From the cell containing the given text, extract its center point as [X, Y] coordinate. 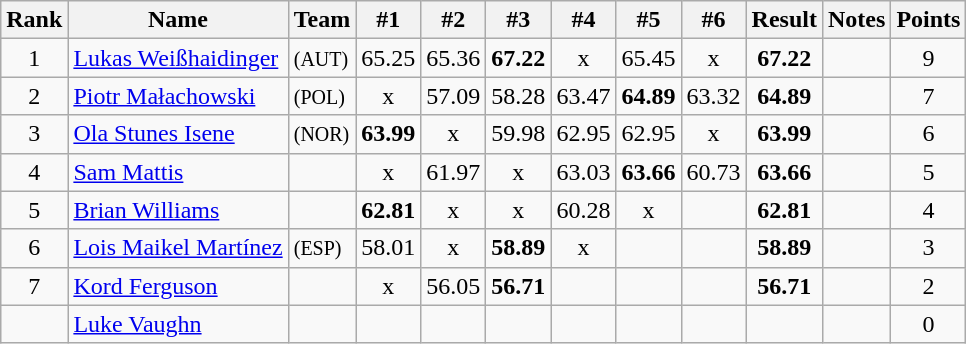
63.03 [584, 172]
Team [322, 20]
#2 [454, 20]
60.28 [584, 210]
63.32 [714, 96]
Notes [856, 20]
(NOR) [322, 134]
63.47 [584, 96]
65.36 [454, 58]
0 [928, 324]
56.05 [454, 286]
57.09 [454, 96]
Brian Williams [178, 210]
Luke Vaughn [178, 324]
Piotr Małachowski [178, 96]
Result [784, 20]
Ola Stunes Isene [178, 134]
(ESP) [322, 248]
#3 [518, 20]
(POL) [322, 96]
Sam Mattis [178, 172]
Kord Ferguson [178, 286]
58.01 [388, 248]
(AUT) [322, 58]
58.28 [518, 96]
#6 [714, 20]
60.73 [714, 172]
Lois Maikel Martínez [178, 248]
1 [34, 58]
65.25 [388, 58]
Lukas Weißhaidinger [178, 58]
Points [928, 20]
#5 [648, 20]
Name [178, 20]
61.97 [454, 172]
#1 [388, 20]
59.98 [518, 134]
#4 [584, 20]
9 [928, 58]
65.45 [648, 58]
Rank [34, 20]
